Output the [X, Y] coordinate of the center of the cell containing the given text.  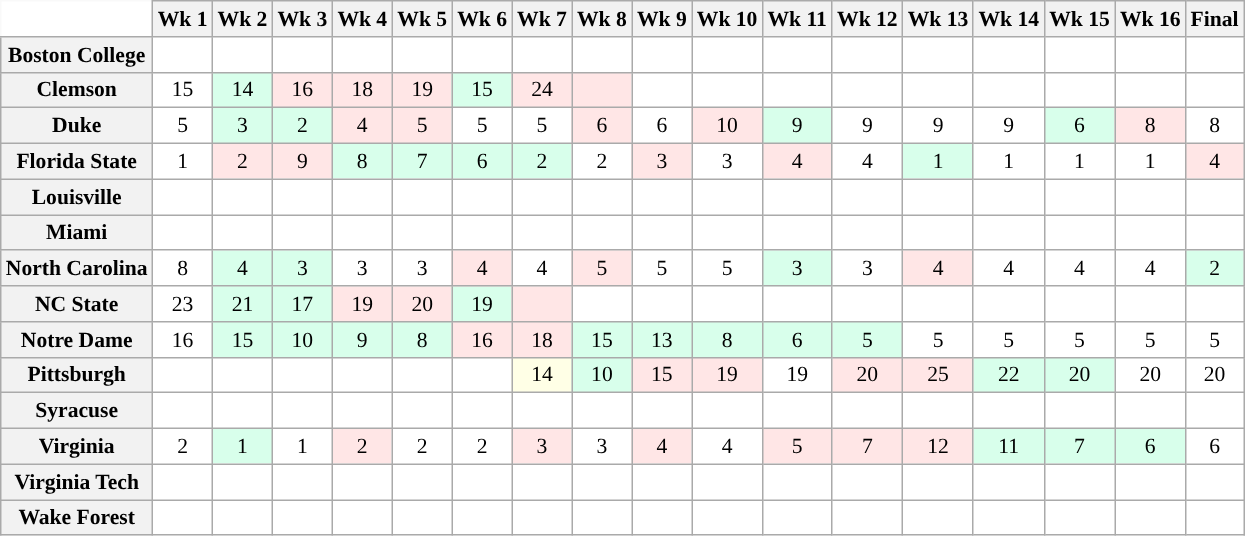
Wk 5 [422, 19]
23 [183, 304]
Wk 6 [482, 19]
17 [302, 304]
21 [243, 304]
Wk 2 [243, 19]
Syracuse [77, 411]
Wk 14 [1008, 19]
Wk 11 [797, 19]
NC State [77, 304]
Florida State [77, 162]
22 [1008, 375]
Wk 7 [542, 19]
Duke [77, 126]
Final [1215, 19]
Louisville [77, 197]
Virginia Tech [77, 482]
Wk 13 [938, 19]
Wk 8 [602, 19]
Wk 12 [868, 19]
Wk 15 [1080, 19]
Wk 10 [728, 19]
North Carolina [77, 269]
Pittsburgh [77, 375]
Clemson [77, 90]
Virginia [77, 447]
Wk 9 [662, 19]
Wk 4 [362, 19]
13 [662, 340]
Wk 16 [1150, 19]
24 [542, 90]
12 [938, 447]
Boston College [77, 55]
Wk 1 [183, 19]
Notre Dame [77, 340]
11 [1008, 447]
25 [938, 375]
Wake Forest [77, 518]
Wk 3 [302, 19]
Miami [77, 233]
